Determine the (X, Y) coordinate at the center of the cell enclosing the given text.  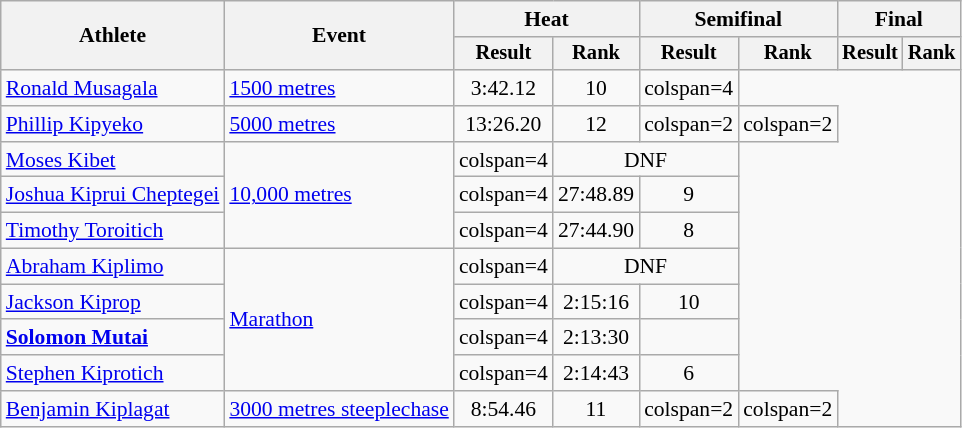
Phillip Kipyeko (113, 124)
Ronald Musagala (113, 88)
8:54.46 (504, 409)
6 (688, 373)
Jackson Kiprop (113, 302)
27:44.90 (596, 231)
2:14:43 (596, 373)
2:15:16 (596, 302)
Final (898, 19)
Benjamin Kiplagat (113, 409)
5000 metres (339, 124)
Abraham Kiplimo (113, 267)
10,000 metres (339, 196)
27:48.89 (596, 195)
9 (688, 195)
Heat (546, 19)
13:26.20 (504, 124)
2:13:30 (596, 338)
Semifinal (738, 19)
Joshua Kiprui Cheptegei (113, 195)
8 (688, 231)
Timothy Toroitich (113, 231)
Event (339, 36)
12 (596, 124)
3000 metres steeplechase (339, 409)
Stephen Kiprotich (113, 373)
1500 metres (339, 88)
11 (596, 409)
Marathon (339, 320)
Solomon Mutai (113, 338)
Athlete (113, 36)
3:42.12 (504, 88)
Moses Kibet (113, 160)
